Scan for the cell matching the given text and deliver its (X, Y) coordinate at center. 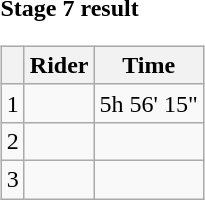
Rider (59, 65)
2 (12, 141)
Time (148, 65)
1 (12, 103)
5h 56' 15" (148, 103)
3 (12, 179)
